For the text-containing cell, return its midpoint in [X, Y] coordinate format. 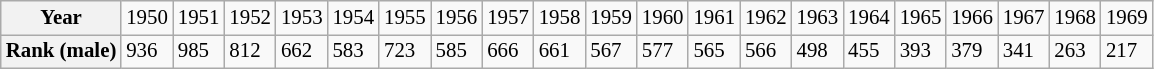
577 [663, 51]
723 [405, 51]
1963 [818, 18]
1964 [869, 18]
393 [921, 51]
661 [560, 51]
217 [1127, 51]
1969 [1127, 18]
1965 [921, 18]
1957 [508, 18]
812 [250, 51]
936 [147, 51]
1956 [457, 18]
1955 [405, 18]
1968 [1075, 18]
498 [818, 51]
1958 [560, 18]
567 [611, 51]
1960 [663, 18]
1952 [250, 18]
1959 [611, 18]
583 [354, 51]
585 [457, 51]
Rank (male) [62, 51]
565 [714, 51]
1966 [972, 18]
1961 [714, 18]
1962 [766, 18]
455 [869, 51]
1954 [354, 18]
379 [972, 51]
263 [1075, 51]
1953 [302, 18]
1967 [1024, 18]
662 [302, 51]
566 [766, 51]
Year [62, 18]
341 [1024, 51]
1950 [147, 18]
666 [508, 51]
1951 [199, 18]
985 [199, 51]
